Extract the (X, Y) coordinate from the center of the cell holding the provided text.  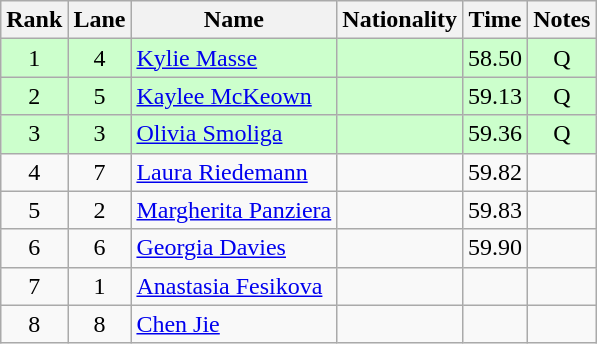
Kylie Masse (234, 58)
Georgia Davies (234, 248)
58.50 (496, 58)
Laura Riedemann (234, 172)
Lane (100, 20)
Notes (562, 20)
59.83 (496, 210)
59.90 (496, 248)
Chen Jie (234, 324)
Rank (34, 20)
Nationality (400, 20)
59.82 (496, 172)
Margherita Panziera (234, 210)
Anastasia Fesikova (234, 286)
59.13 (496, 96)
59.36 (496, 134)
Time (496, 20)
Olivia Smoliga (234, 134)
Name (234, 20)
Kaylee McKeown (234, 96)
